From the cell containing the given text, extract its center point as [X, Y] coordinate. 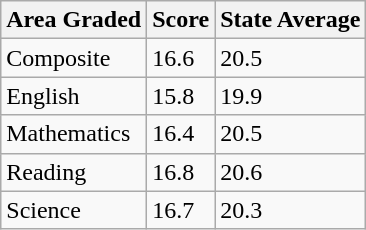
20.3 [290, 210]
English [74, 96]
Composite [74, 58]
16.4 [181, 134]
Mathematics [74, 134]
Score [181, 20]
16.7 [181, 210]
16.8 [181, 172]
Science [74, 210]
Reading [74, 172]
19.9 [290, 96]
16.6 [181, 58]
20.6 [290, 172]
15.8 [181, 96]
Area Graded [74, 20]
State Average [290, 20]
